Provide the (x, y) coordinate of the cell's center where the given text is located.  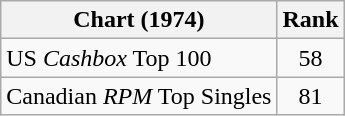
58 (310, 58)
Rank (310, 20)
Chart (1974) (139, 20)
81 (310, 96)
US Cashbox Top 100 (139, 58)
Canadian RPM Top Singles (139, 96)
